Determine the (X, Y) coordinate at the center of the cell enclosing the given text.  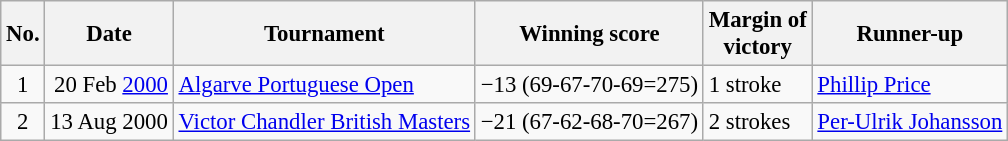
13 Aug 2000 (109, 122)
Margin ofvictory (758, 34)
Winning score (589, 34)
1 (23, 85)
Tournament (324, 34)
Victor Chandler British Masters (324, 122)
−13 (69-67-70-69=275) (589, 85)
20 Feb 2000 (109, 85)
Algarve Portuguese Open (324, 85)
Phillip Price (910, 85)
1 stroke (758, 85)
No. (23, 34)
2 strokes (758, 122)
−21 (67-62-68-70=267) (589, 122)
Date (109, 34)
Runner-up (910, 34)
Per-Ulrik Johansson (910, 122)
2 (23, 122)
